Locate the cell with the specified text and output its [x, y] center coordinate. 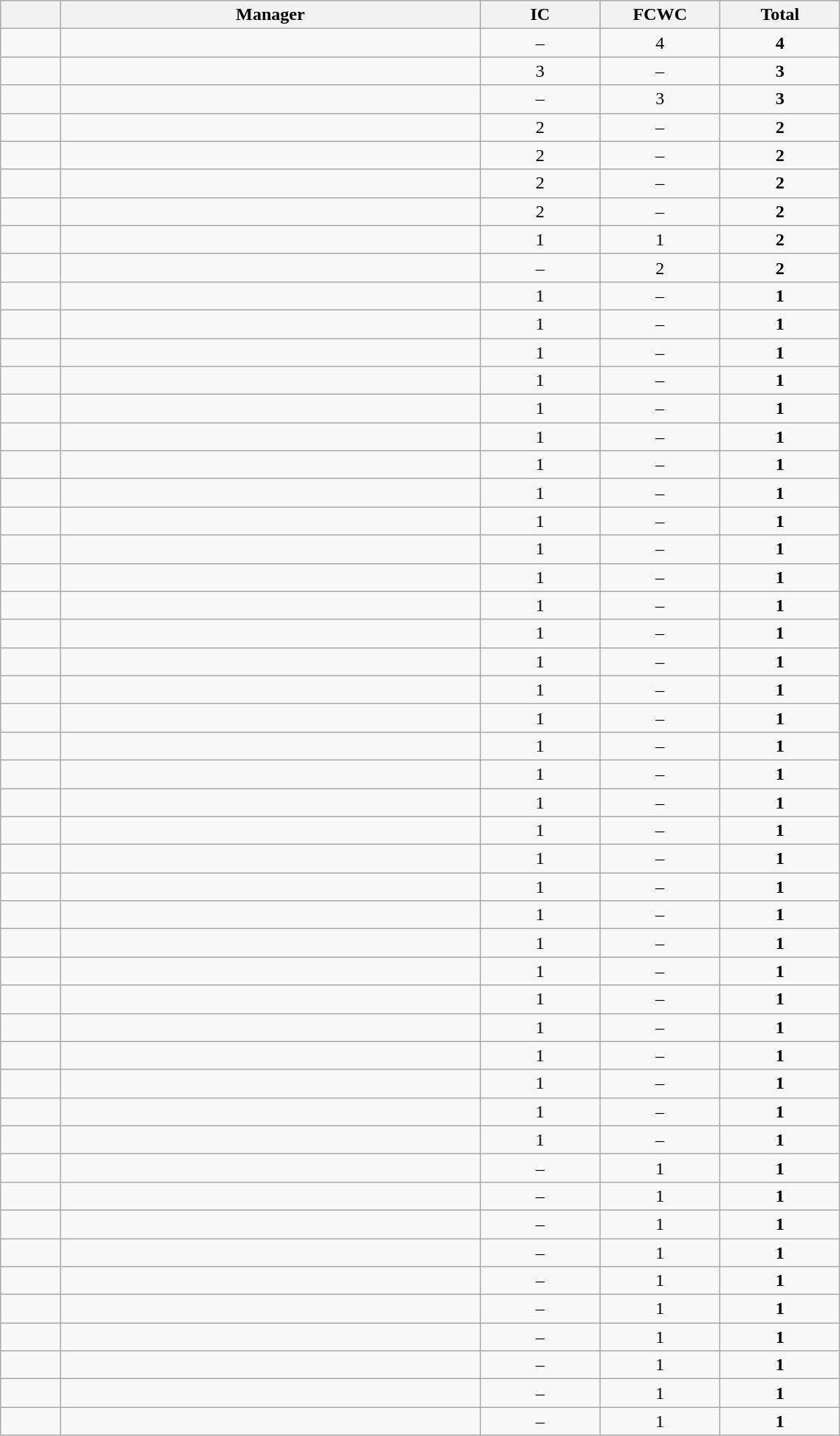
IC [540, 15]
Manager [270, 15]
Total [779, 15]
FCWC [660, 15]
